Identify which cell holds the provided text, then report its (x, y) central coordinate. 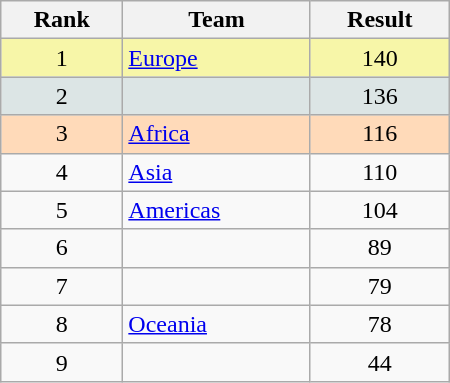
3 (62, 134)
Americas (216, 210)
7 (62, 286)
110 (380, 172)
Asia (216, 172)
1 (62, 58)
5 (62, 210)
89 (380, 248)
44 (380, 362)
6 (62, 248)
136 (380, 96)
79 (380, 286)
140 (380, 58)
Africa (216, 134)
116 (380, 134)
8 (62, 324)
Team (216, 20)
Oceania (216, 324)
2 (62, 96)
9 (62, 362)
Rank (62, 20)
4 (62, 172)
104 (380, 210)
Europe (216, 58)
Result (380, 20)
78 (380, 324)
